Search for the cell housing the specified text and yield its [X, Y] center coordinate. 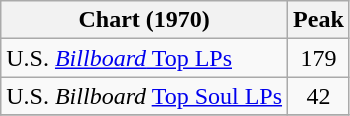
Chart (1970) [144, 20]
U.S. Billboard Top Soul LPs [144, 96]
42 [319, 96]
U.S. Billboard Top LPs [144, 58]
179 [319, 58]
Peak [319, 20]
